Scan for the cell matching the given text and deliver its [x, y] coordinate at center. 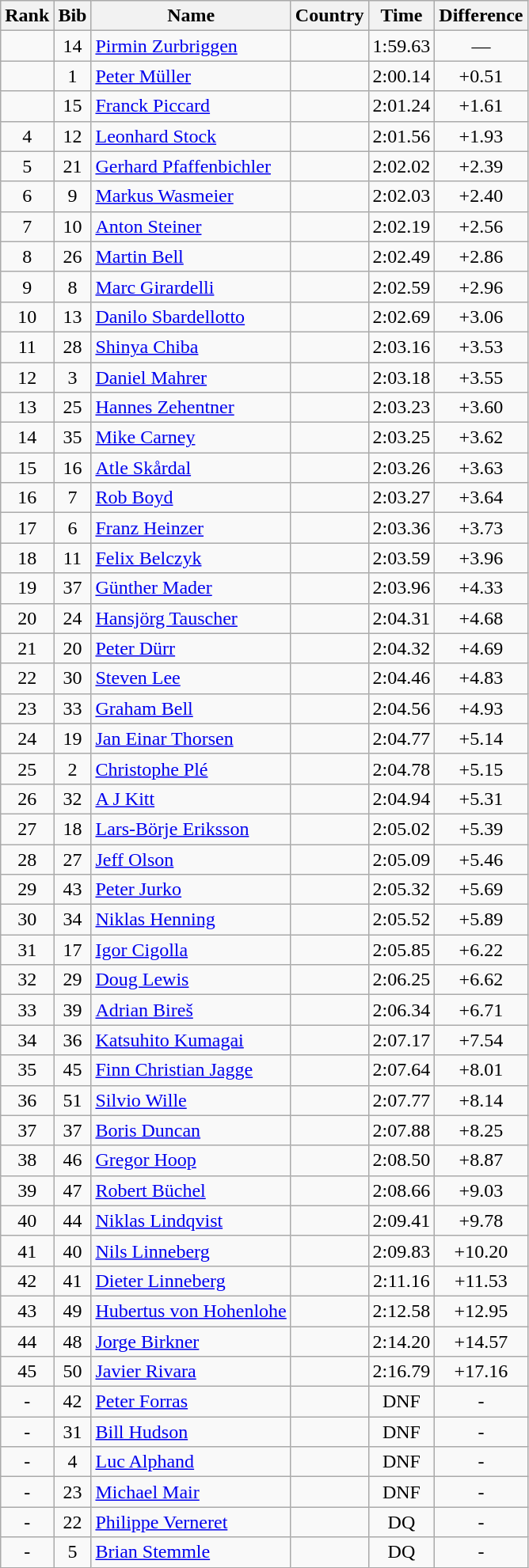
Nils Linneberg [191, 1251]
Peter Forras [191, 1402]
Steven Lee [191, 678]
Igor Cigolla [191, 950]
+1.93 [481, 136]
+5.69 [481, 890]
+5.15 [481, 769]
+3.06 [481, 317]
Christophe Plé [191, 769]
Doug Lewis [191, 980]
Finn Christian Jagge [191, 1070]
Boris Duncan [191, 1130]
+5.39 [481, 829]
+2.56 [481, 226]
Country [329, 16]
2:07.88 [402, 1130]
+0.51 [481, 76]
2:07.77 [402, 1100]
— [481, 46]
+17.16 [481, 1372]
Peter Müller [191, 76]
2:04.31 [402, 618]
+2.40 [481, 196]
Hannes Zehentner [191, 408]
2:02.49 [402, 256]
46 [73, 1160]
+9.03 [481, 1190]
Jan Einar Thorsen [191, 738]
Niklas Henning [191, 920]
+4.93 [481, 708]
2:03.26 [402, 468]
Dieter Linneberg [191, 1281]
2:03.36 [402, 528]
+11.53 [481, 1281]
2:03.23 [402, 408]
Javier Rivara [191, 1372]
+3.73 [481, 528]
+3.62 [481, 438]
+5.31 [481, 799]
+3.96 [481, 558]
2:02.19 [402, 226]
2:11.16 [402, 1281]
+1.61 [481, 106]
Time [402, 16]
Franz Heinzer [191, 528]
2:03.16 [402, 347]
2 [73, 769]
Atle Skårdal [191, 468]
Luc Alphand [191, 1462]
Brian Stemmle [191, 1552]
Katsuhito Kumagai [191, 1040]
2:07.64 [402, 1070]
Franck Piccard [191, 106]
Danilo Sbardellotto [191, 317]
2:01.24 [402, 106]
+8.25 [481, 1130]
50 [73, 1372]
+2.96 [481, 287]
+3.60 [481, 408]
Lars-Börje Eriksson [191, 829]
+9.78 [481, 1221]
+6.22 [481, 950]
51 [73, 1100]
2:04.94 [402, 799]
2:03.59 [402, 558]
+8.01 [481, 1070]
+10.20 [481, 1251]
2:05.02 [402, 829]
2:05.85 [402, 950]
2:08.50 [402, 1160]
48 [73, 1342]
+4.83 [481, 678]
2:02.02 [402, 166]
Peter Dürr [191, 648]
Martin Bell [191, 256]
+3.63 [481, 468]
2:12.58 [402, 1311]
2:04.77 [402, 738]
2:04.78 [402, 769]
Hubertus von Hohenlohe [191, 1311]
Pirmin Zurbriggen [191, 46]
2:03.96 [402, 588]
Daniel Mahrer [191, 378]
+4.69 [481, 648]
2:08.66 [402, 1190]
2:16.79 [402, 1372]
Difference [481, 16]
Silvio Wille [191, 1100]
+2.39 [481, 166]
Jeff Olson [191, 859]
Jorge Birkner [191, 1342]
2:04.46 [402, 678]
+12.95 [481, 1311]
Bill Hudson [191, 1432]
A J Kitt [191, 799]
1 [73, 76]
2:07.17 [402, 1040]
2:04.32 [402, 648]
Michael Mair [191, 1492]
Robert Büchel [191, 1190]
Marc Girardelli [191, 287]
+8.87 [481, 1160]
Mike Carney [191, 438]
1:59.63 [402, 46]
47 [73, 1190]
Markus Wasmeier [191, 196]
+3.64 [481, 498]
+6.62 [481, 980]
Graham Bell [191, 708]
2:02.69 [402, 317]
+4.33 [481, 588]
+5.46 [481, 859]
Günther Mader [191, 588]
+4.68 [481, 618]
+2.86 [481, 256]
+7.54 [481, 1040]
2:05.09 [402, 859]
49 [73, 1311]
2:06.34 [402, 1010]
2:05.52 [402, 920]
Gerhard Pfaffenbichler [191, 166]
+8.14 [481, 1100]
2:06.25 [402, 980]
Philippe Verneret [191, 1522]
2:05.32 [402, 890]
2:02.59 [402, 287]
2:14.20 [402, 1342]
+5.14 [481, 738]
2:00.14 [402, 76]
2:01.56 [402, 136]
Peter Jurko [191, 890]
Bib [73, 16]
2:03.25 [402, 438]
Name [191, 16]
+3.53 [481, 347]
Rank [27, 16]
Rob Boyd [191, 498]
2:02.03 [402, 196]
+3.55 [481, 378]
Adrian Bireš [191, 1010]
Niklas Lindqvist [191, 1221]
+5.89 [481, 920]
Shinya Chiba [191, 347]
Anton Steiner [191, 226]
Leonhard Stock [191, 136]
+14.57 [481, 1342]
Hansjörg Tauscher [191, 618]
2:03.27 [402, 498]
2:03.18 [402, 378]
Gregor Hoop [191, 1160]
2:04.56 [402, 708]
Felix Belczyk [191, 558]
3 [73, 378]
38 [27, 1160]
2:09.41 [402, 1221]
2:09.83 [402, 1251]
+6.71 [481, 1010]
